For the text-containing cell, return its midpoint in (X, Y) coordinate format. 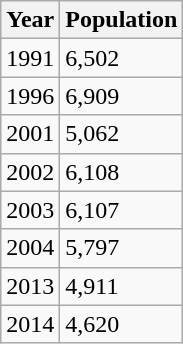
4,620 (122, 324)
2001 (30, 134)
6,107 (122, 210)
1996 (30, 96)
6,909 (122, 96)
6,108 (122, 172)
4,911 (122, 286)
2002 (30, 172)
5,797 (122, 248)
2014 (30, 324)
2004 (30, 248)
2003 (30, 210)
5,062 (122, 134)
1991 (30, 58)
Year (30, 20)
6,502 (122, 58)
2013 (30, 286)
Population (122, 20)
